Return [X, Y] of the center of cell containing provided text 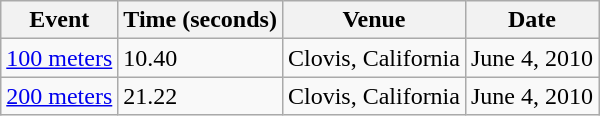
Venue [374, 20]
200 meters [60, 96]
Event [60, 20]
100 meters [60, 58]
Time (seconds) [200, 20]
Date [532, 20]
10.40 [200, 58]
21.22 [200, 96]
